From the cell containing the given text, extract its center point as [X, Y] coordinate. 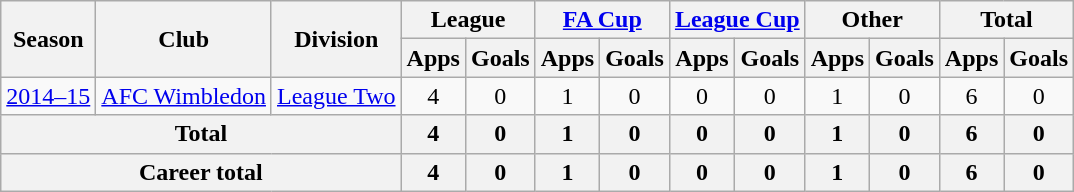
Division [336, 39]
League Two [336, 96]
Season [48, 39]
Career total [201, 172]
League [468, 20]
FA Cup [602, 20]
2014–15 [48, 96]
Club [184, 39]
Other [872, 20]
AFC Wimbledon [184, 96]
League Cup [737, 20]
